Locate the cell with the specified text and output its (X, Y) center coordinate. 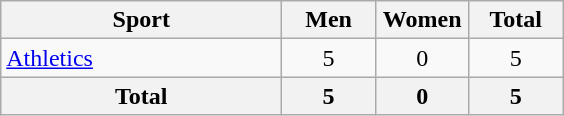
Women (422, 20)
Sport (142, 20)
Men (329, 20)
Athletics (142, 58)
